For the text-containing cell, return its midpoint in (X, Y) coordinate format. 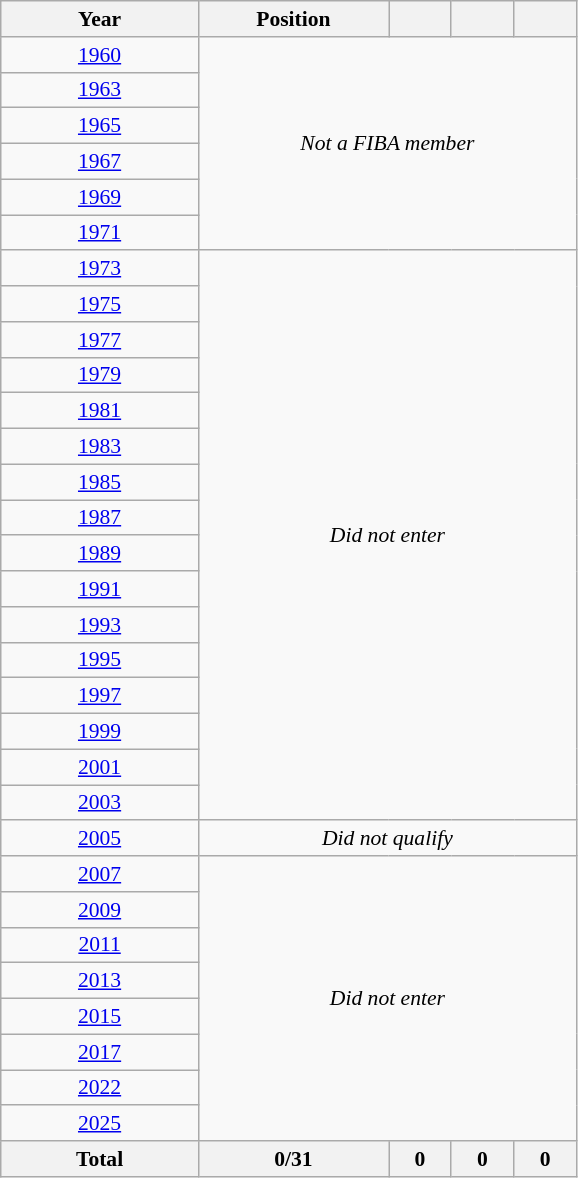
2025 (100, 1124)
Not a FIBA member (387, 144)
Total (100, 1159)
1985 (100, 482)
2001 (100, 767)
1991 (100, 589)
1995 (100, 660)
2003 (100, 803)
1969 (100, 197)
2017 (100, 1052)
Year (100, 19)
1983 (100, 447)
0/31 (293, 1159)
1997 (100, 696)
1977 (100, 340)
1981 (100, 411)
1973 (100, 269)
Position (293, 19)
1989 (100, 554)
1971 (100, 233)
Did not qualify (387, 839)
1987 (100, 518)
1979 (100, 375)
1967 (100, 162)
1963 (100, 90)
1993 (100, 625)
2011 (100, 945)
1965 (100, 126)
1960 (100, 55)
2013 (100, 981)
1975 (100, 304)
2015 (100, 1017)
2005 (100, 839)
2022 (100, 1088)
2007 (100, 874)
2009 (100, 910)
1999 (100, 732)
